Provide the [X, Y] coordinate of the cell's center where the given text is located.  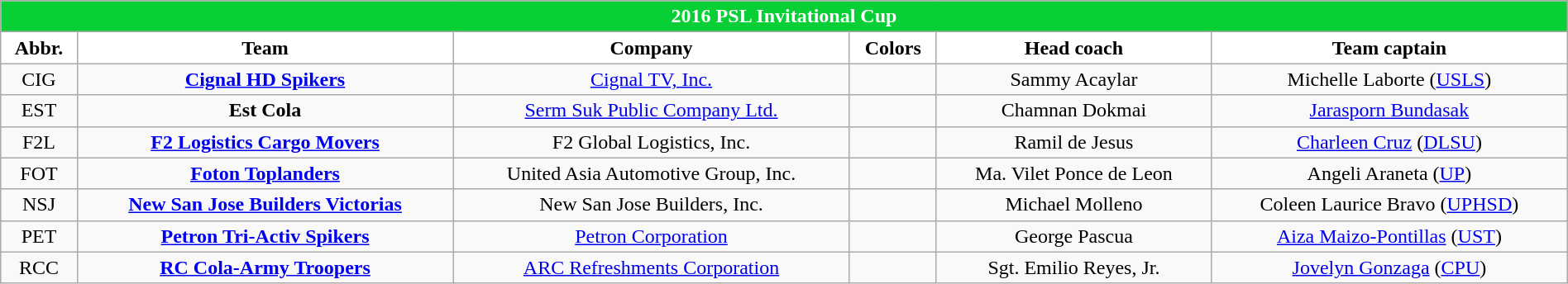
RCC [39, 267]
Jarasporn Bundasak [1389, 111]
Ma. Vilet Ponce de Leon [1073, 173]
Est Cola [265, 111]
F2 Logistics Cargo Movers [265, 142]
Head coach [1073, 48]
Serm Suk Public Company Ltd. [652, 111]
CIG [39, 79]
EST [39, 111]
New San Jose Builders, Inc. [652, 205]
Coleen Laurice Bravo (UPHSD) [1389, 205]
Charleen Cruz (DLSU) [1389, 142]
Petron Corporation [652, 236]
2016 PSL Invitational Cup [784, 17]
FOT [39, 173]
PET [39, 236]
Sgt. Emilio Reyes, Jr. [1073, 267]
Foton Toplanders [265, 173]
RC Cola-Army Troopers [265, 267]
Michelle Laborte (USLS) [1389, 79]
Aiza Maizo-Pontillas (UST) [1389, 236]
Ramil de Jesus [1073, 142]
New San Jose Builders Victorias [265, 205]
United Asia Automotive Group, Inc. [652, 173]
Team [265, 48]
F2L [39, 142]
George Pascua [1073, 236]
Team captain [1389, 48]
Angeli Araneta (UP) [1389, 173]
Cignal TV, Inc. [652, 79]
Jovelyn Gonzaga (CPU) [1389, 267]
Michael Molleno [1073, 205]
ARC Refreshments Corporation [652, 267]
Abbr. [39, 48]
Petron Tri-Activ Spikers [265, 236]
Chamnan Dokmai [1073, 111]
Company [652, 48]
Sammy Acaylar [1073, 79]
Colors [893, 48]
Cignal HD Spikers [265, 79]
F2 Global Logistics, Inc. [652, 142]
NSJ [39, 205]
